Return the (X, Y) coordinate for the center point of the cell that contains the specified text.  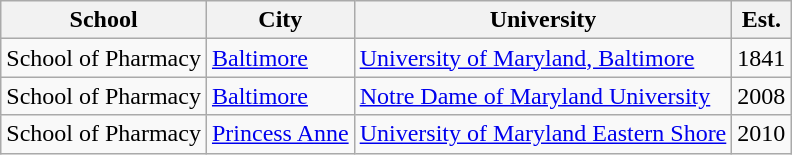
City (280, 20)
2008 (762, 96)
University of Maryland, Baltimore (543, 58)
School (104, 20)
2010 (762, 134)
University (543, 20)
1841 (762, 58)
Princess Anne (280, 134)
University of Maryland Eastern Shore (543, 134)
Notre Dame of Maryland University (543, 96)
Est. (762, 20)
